Search for the cell housing the specified text and yield its (x, y) center coordinate. 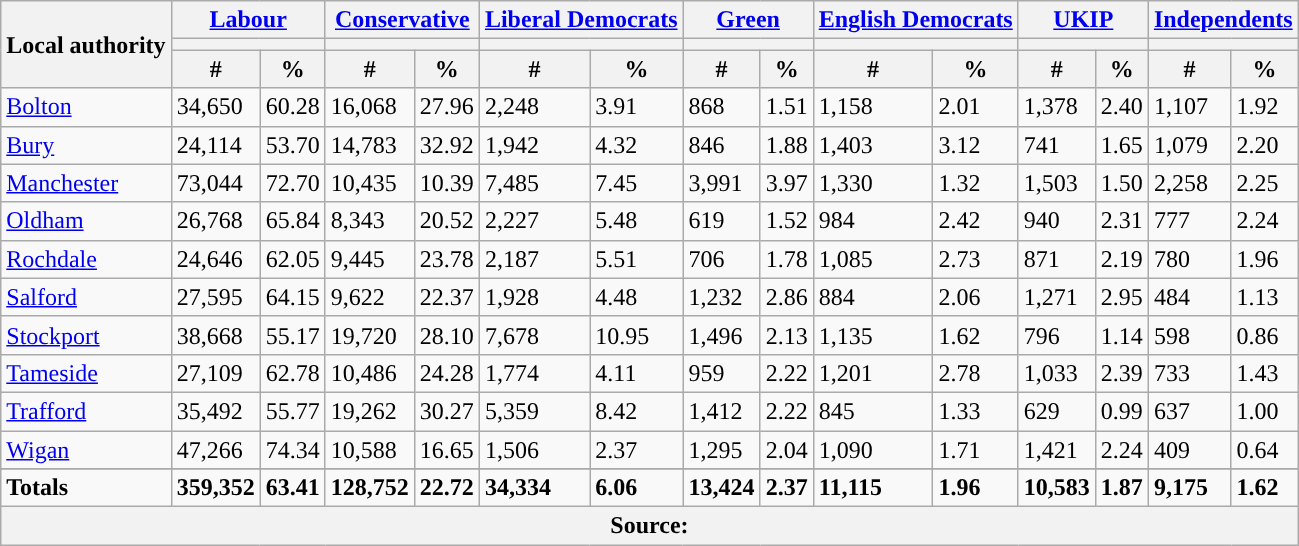
1.92 (1264, 107)
2,227 (534, 221)
1,135 (873, 335)
619 (722, 221)
60.28 (292, 107)
Independents (1223, 20)
19,720 (370, 335)
55.17 (292, 335)
1.88 (786, 145)
780 (1189, 259)
3.12 (976, 145)
1,033 (1056, 373)
0.64 (1264, 449)
2.01 (976, 107)
Bolton (86, 107)
13,424 (722, 488)
1,107 (1189, 107)
1.00 (1264, 411)
35,492 (216, 411)
47,266 (216, 449)
23.78 (446, 259)
706 (722, 259)
2.40 (1122, 107)
27.96 (446, 107)
English Democrats (916, 20)
19,262 (370, 411)
1.33 (976, 411)
10,588 (370, 449)
72.70 (292, 183)
1,942 (534, 145)
733 (1189, 373)
1.87 (1122, 488)
5.51 (636, 259)
UKIP (1083, 20)
Manchester (86, 183)
38,668 (216, 335)
Labour (248, 20)
1,271 (1056, 297)
4.32 (636, 145)
0.99 (1122, 411)
2.78 (976, 373)
10,435 (370, 183)
Salford (86, 297)
2.20 (1264, 145)
2.95 (1122, 297)
Wigan (86, 449)
6.06 (636, 488)
1,090 (873, 449)
22.72 (446, 488)
2,258 (1189, 183)
1,496 (722, 335)
Local authority (86, 44)
24.28 (446, 373)
1,079 (1189, 145)
20.52 (446, 221)
845 (873, 411)
10,486 (370, 373)
9,445 (370, 259)
7,678 (534, 335)
1,378 (1056, 107)
74.34 (292, 449)
868 (722, 107)
1.32 (976, 183)
7.45 (636, 183)
637 (1189, 411)
1.78 (786, 259)
741 (1056, 145)
777 (1189, 221)
2.73 (976, 259)
1.65 (1122, 145)
11,115 (873, 488)
62.05 (292, 259)
Stockport (86, 335)
846 (722, 145)
1.13 (1264, 297)
27,595 (216, 297)
9,175 (1189, 488)
409 (1189, 449)
1.52 (786, 221)
1,928 (534, 297)
1,412 (722, 411)
64.15 (292, 297)
Green (748, 20)
63.41 (292, 488)
1.43 (1264, 373)
884 (873, 297)
2.13 (786, 335)
Tameside (86, 373)
Trafford (86, 411)
629 (1056, 411)
24,114 (216, 145)
1.51 (786, 107)
Source: (650, 526)
1,201 (873, 373)
2.31 (1122, 221)
1,295 (722, 449)
2.42 (976, 221)
128,752 (370, 488)
1,158 (873, 107)
1.71 (976, 449)
Totals (86, 488)
34,334 (534, 488)
55.77 (292, 411)
959 (722, 373)
73,044 (216, 183)
4.11 (636, 373)
9,622 (370, 297)
10.95 (636, 335)
1,503 (1056, 183)
940 (1056, 221)
Liberal Democrats (581, 20)
7,485 (534, 183)
2.19 (1122, 259)
2,248 (534, 107)
2,187 (534, 259)
1,774 (534, 373)
3.91 (636, 107)
2.86 (786, 297)
5.48 (636, 221)
10,583 (1056, 488)
359,352 (216, 488)
1.50 (1122, 183)
3.97 (786, 183)
65.84 (292, 221)
Bury (86, 145)
0.86 (1264, 335)
2.04 (786, 449)
796 (1056, 335)
22.37 (446, 297)
8.42 (636, 411)
1.14 (1122, 335)
1,232 (722, 297)
1,403 (873, 145)
1,506 (534, 449)
484 (1189, 297)
1,421 (1056, 449)
27,109 (216, 373)
53.70 (292, 145)
62.78 (292, 373)
2.39 (1122, 373)
34,650 (216, 107)
871 (1056, 259)
3,991 (722, 183)
4.48 (636, 297)
2.25 (1264, 183)
5,359 (534, 411)
1,330 (873, 183)
2.06 (976, 297)
14,783 (370, 145)
Oldham (86, 221)
28.10 (446, 335)
984 (873, 221)
10.39 (446, 183)
16,068 (370, 107)
30.27 (446, 411)
Rochdale (86, 259)
26,768 (216, 221)
Conservative (402, 20)
1,085 (873, 259)
16.65 (446, 449)
32.92 (446, 145)
8,343 (370, 221)
24,646 (216, 259)
598 (1189, 335)
